Capture the cell that displays the provided text and extract its [x, y] central coordinate. 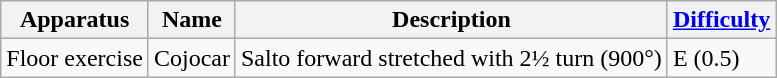
Cojocar [192, 58]
Difficulty [721, 20]
Name [192, 20]
Salto forward stretched with 2½ turn (900°) [451, 58]
Floor exercise [75, 58]
Apparatus [75, 20]
Description [451, 20]
E (0.5) [721, 58]
